Return the [x, y] coordinate for the center point of the cell that contains the specified text.  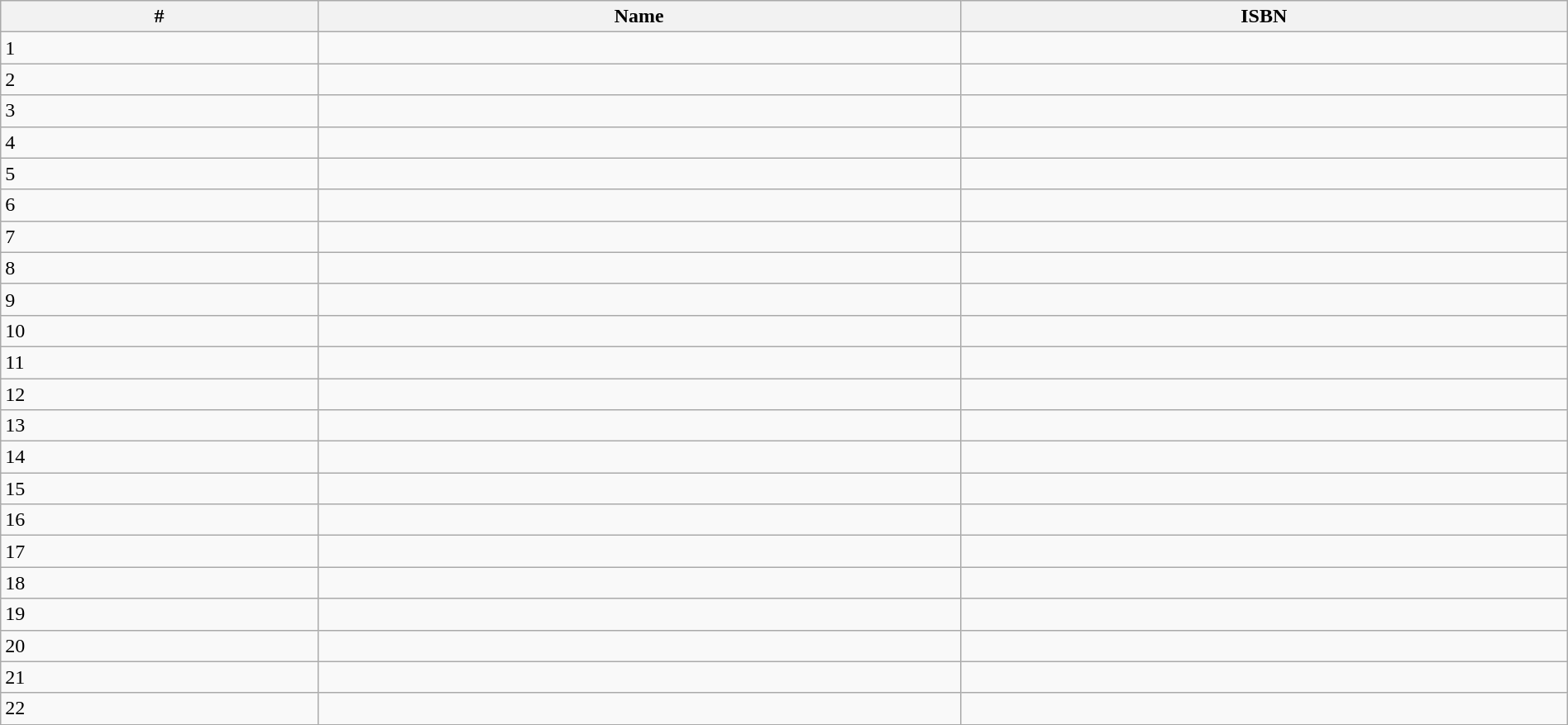
20 [160, 646]
1 [160, 48]
17 [160, 551]
2 [160, 79]
14 [160, 457]
3 [160, 111]
11 [160, 362]
4 [160, 142]
12 [160, 394]
9 [160, 299]
22 [160, 708]
19 [160, 614]
18 [160, 583]
16 [160, 520]
# [160, 17]
8 [160, 268]
Name [638, 17]
6 [160, 205]
5 [160, 174]
21 [160, 677]
ISBN [1264, 17]
10 [160, 331]
7 [160, 236]
13 [160, 426]
15 [160, 489]
